Determine the [X, Y] coordinate at the center of the cell enclosing the given text.  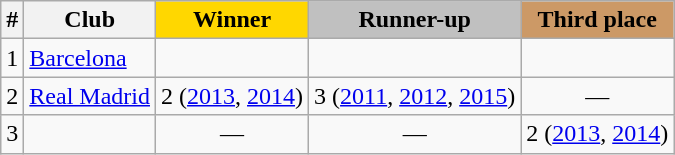
Third place [598, 20]
Club [90, 20]
Winner [232, 20]
Runner-up [415, 20]
# [12, 20]
3 [12, 134]
Barcelona [90, 58]
Real Madrid [90, 96]
1 [12, 58]
3 (2011, 2012, 2015) [415, 96]
2 [12, 96]
